Determine the (x, y) coordinate at the center of the cell enclosing the given text.  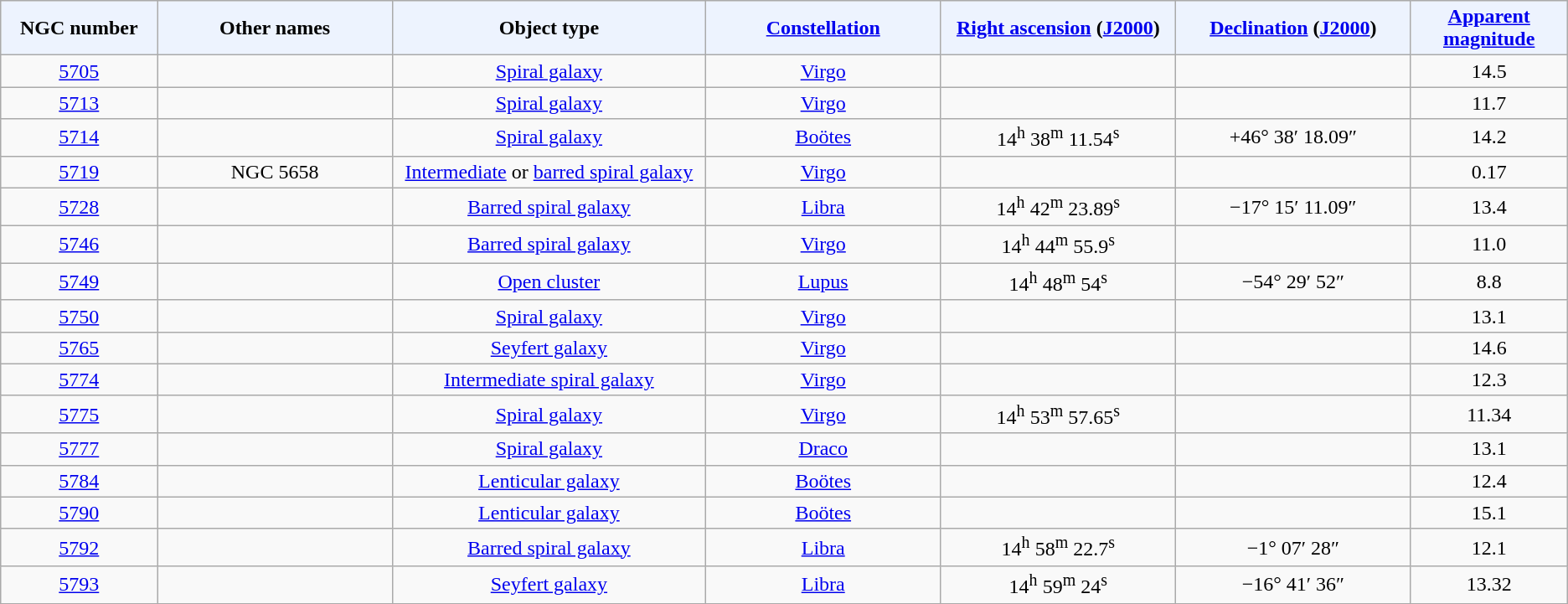
5784 (79, 481)
5793 (79, 585)
−1° 07′ 28″ (1293, 548)
12.1 (1489, 548)
NGC 5658 (275, 172)
14h 59m 24s (1059, 585)
15.1 (1489, 513)
5750 (79, 316)
Constellation (823, 28)
14h 42m 23.89s (1059, 208)
5705 (79, 71)
13.32 (1489, 585)
11.34 (1489, 414)
12.3 (1489, 379)
5790 (79, 513)
14.6 (1489, 348)
14.2 (1489, 137)
5765 (79, 348)
−54° 29′ 52″ (1293, 281)
5746 (79, 245)
5792 (79, 548)
Lupus (823, 281)
Declination (J2000) (1293, 28)
5775 (79, 414)
5774 (79, 379)
12.4 (1489, 481)
5713 (79, 103)
5714 (79, 137)
5719 (79, 172)
5749 (79, 281)
Right ascension (J2000) (1059, 28)
8.8 (1489, 281)
5777 (79, 449)
NGC number (79, 28)
13.4 (1489, 208)
14h 44m 55.9s (1059, 245)
5728 (79, 208)
14h 38m 11.54s (1059, 137)
Object type (549, 28)
Draco (823, 449)
Open cluster (549, 281)
Other names (275, 28)
Intermediate or barred spiral galaxy (549, 172)
11.7 (1489, 103)
14h 58m 22.7s (1059, 548)
0.17 (1489, 172)
Intermediate spiral galaxy (549, 379)
Apparent magnitude (1489, 28)
−17° 15′ 11.09″ (1293, 208)
14h 53m 57.65s (1059, 414)
14.5 (1489, 71)
−16° 41′ 36″ (1293, 585)
+46° 38′ 18.09″ (1293, 137)
11.0 (1489, 245)
14h 48m 54s (1059, 281)
